Locate the cell with the specified text and output its (x, y) center coordinate. 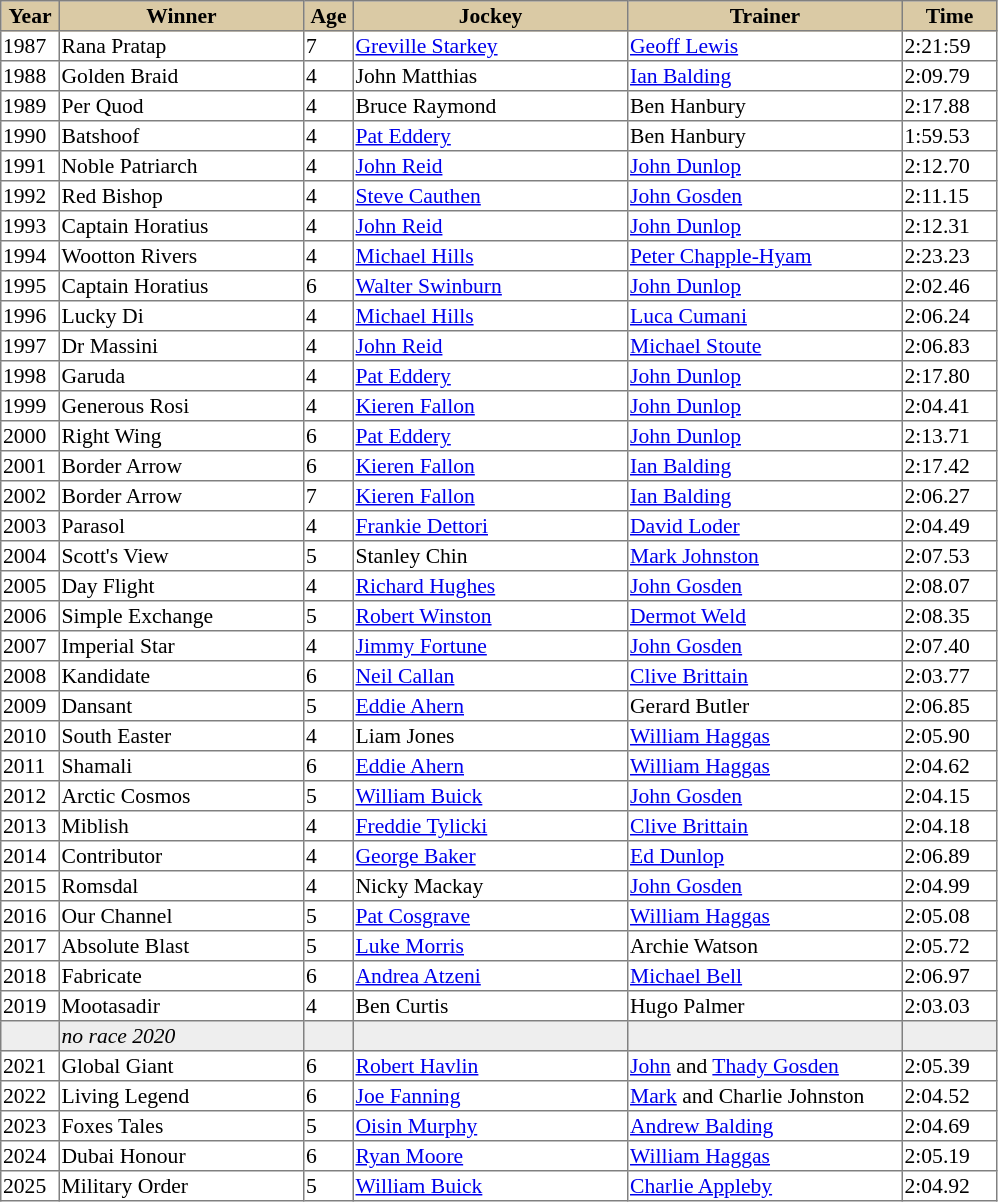
2:07.53 (949, 556)
2:04.92 (949, 1186)
1:59.53 (949, 136)
2:08.35 (949, 616)
Mark and Charlie Johnston (765, 1096)
Neil Callan (490, 676)
Pat Cosgrave (490, 916)
Kandidate (181, 676)
1988 (30, 76)
Time (949, 16)
2004 (30, 556)
Michael Bell (765, 976)
Jimmy Fortune (490, 646)
David Loder (765, 526)
2:06.83 (949, 346)
1998 (30, 376)
John Matthias (490, 76)
2022 (30, 1096)
2:04.62 (949, 766)
Michael Stoute (765, 346)
2013 (30, 826)
Imperial Star (181, 646)
2:04.15 (949, 796)
2008 (30, 676)
2:06.27 (949, 496)
1994 (30, 256)
Arctic Cosmos (181, 796)
2011 (30, 766)
2002 (30, 496)
Shamali (181, 766)
Ed Dunlop (765, 856)
Living Legend (181, 1096)
Luca Cumani (765, 316)
Military Order (181, 1186)
2000 (30, 436)
no race 2020 (181, 1036)
1996 (30, 316)
2:04.41 (949, 406)
Miblish (181, 826)
2:23.23 (949, 256)
George Baker (490, 856)
Batshoof (181, 136)
2:06.97 (949, 976)
1992 (30, 196)
2:17.42 (949, 466)
2:03.03 (949, 1006)
Age (329, 16)
John and Thady Gosden (765, 1066)
Rana Pratap (181, 46)
Andrea Atzeni (490, 976)
Stanley Chin (490, 556)
2018 (30, 976)
2:21:59 (949, 46)
Dubai Honour (181, 1156)
Bruce Raymond (490, 106)
Richard Hughes (490, 586)
Andrew Balding (765, 1126)
2:03.77 (949, 676)
2003 (30, 526)
Global Giant (181, 1066)
Day Flight (181, 586)
Walter Swinburn (490, 286)
Generous Rosi (181, 406)
2:11.15 (949, 196)
Geoff Lewis (765, 46)
2:17.88 (949, 106)
Our Channel (181, 916)
1999 (30, 406)
Foxes Tales (181, 1126)
Frankie Dettori (490, 526)
Absolute Blast (181, 946)
2:04.99 (949, 886)
2021 (30, 1066)
Year (30, 16)
Simple Exchange (181, 616)
2001 (30, 466)
1989 (30, 106)
Noble Patriarch (181, 166)
Jockey (490, 16)
2019 (30, 1006)
Robert Winston (490, 616)
Winner (181, 16)
1993 (30, 226)
Ryan Moore (490, 1156)
2023 (30, 1126)
Golden Braid (181, 76)
South Easter (181, 736)
2:04.18 (949, 826)
Mootasadir (181, 1006)
2010 (30, 736)
Joe Fanning (490, 1096)
2:05.90 (949, 736)
Garuda (181, 376)
2:04.49 (949, 526)
1987 (30, 46)
2012 (30, 796)
2:12.70 (949, 166)
2005 (30, 586)
2025 (30, 1186)
Fabricate (181, 976)
Scott's View (181, 556)
Lucky Di (181, 316)
Archie Watson (765, 946)
Wootton Rivers (181, 256)
2:17.80 (949, 376)
2:13.71 (949, 436)
Dr Massini (181, 346)
2014 (30, 856)
Right Wing (181, 436)
Gerard Butler (765, 706)
Trainer (765, 16)
Steve Cauthen (490, 196)
Parasol (181, 526)
Ben Curtis (490, 1006)
2:09.79 (949, 76)
2:02.46 (949, 286)
2:06.89 (949, 856)
2009 (30, 706)
2016 (30, 916)
2:06.24 (949, 316)
Freddie Tylicki (490, 826)
Oisin Murphy (490, 1126)
Greville Starkey (490, 46)
Contributor (181, 856)
2:06.85 (949, 706)
2024 (30, 1156)
Dermot Weld (765, 616)
Mark Johnston (765, 556)
1997 (30, 346)
1990 (30, 136)
2015 (30, 886)
Per Quod (181, 106)
2006 (30, 616)
2007 (30, 646)
Liam Jones (490, 736)
2:05.19 (949, 1156)
Robert Havlin (490, 1066)
2:07.40 (949, 646)
2:04.52 (949, 1096)
1995 (30, 286)
2:04.69 (949, 1126)
Peter Chapple-Hyam (765, 256)
Nicky Mackay (490, 886)
Red Bishop (181, 196)
1991 (30, 166)
2:08.07 (949, 586)
2:05.08 (949, 916)
Dansant (181, 706)
2:05.39 (949, 1066)
Hugo Palmer (765, 1006)
2:12.31 (949, 226)
Romsdal (181, 886)
Charlie Appleby (765, 1186)
2017 (30, 946)
Luke Morris (490, 946)
2:05.72 (949, 946)
